Return [x, y] of the center of cell containing provided text 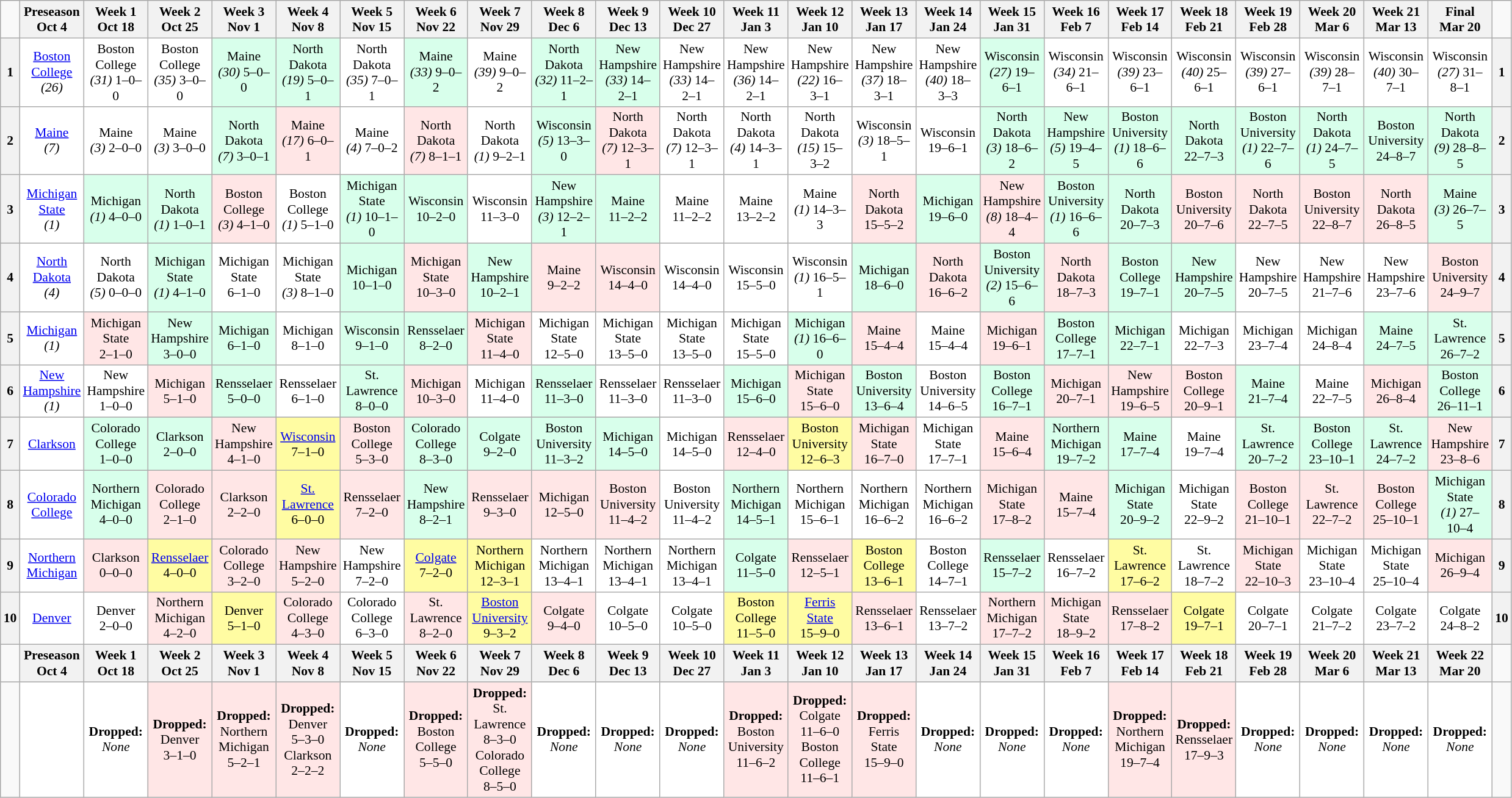
New Hampshire8–2–1 [436, 505]
Dropped:Denver5–3–0Clarkson2–2–2 [308, 740]
Maine(3) 26–7–5 [1460, 209]
Wisconsin10–2–0 [436, 209]
North Dakota(3) 18–6–2 [1012, 140]
Boston College20–9–1 [1204, 391]
Boston College19–7–1 [1140, 278]
Michigan State(1) 4–1–0 [179, 278]
Michigan State17–8–2 [1012, 505]
Wisconsin7–1–0 [308, 444]
Michigan22–7–3 [1204, 338]
Rensselaer4–0–0 [179, 565]
Rensselaer12–4–0 [756, 444]
Ferris State15–9–0 [820, 618]
Boston University(1) 18–6–6 [1140, 140]
Michigan State15–5–0 [756, 338]
Michigan22–7–1 [1140, 338]
Colgate21–7–2 [1332, 618]
Michigan State(1) [51, 209]
New Hampshire(8) 18–4–4 [1012, 209]
Michigan5–1–0 [179, 391]
Michigan State15–6–0 [820, 391]
Boston College25–10–1 [1397, 505]
New Hampshire3–0–0 [179, 338]
Maine(4) 7–0–2 [372, 140]
North Dakota(35) 7–0–1 [372, 72]
Colgate9–4–0 [564, 618]
Michigan State(3) 8–1–0 [308, 278]
Michigan10–3–0 [436, 391]
St. Lawrence24–7–2 [1397, 444]
Denver5–1–0 [244, 618]
Colgate11–5–0 [756, 565]
Maine17–7–4 [1140, 444]
North Dakota(1) 24–7–5 [1332, 140]
Rensselaer9–3–0 [499, 505]
North Dakota(4) 14–3–1 [756, 140]
Northern Michigan14–5–1 [756, 505]
Michigan State12–5–0 [564, 338]
Northern Michigan19–7–2 [1076, 444]
Colgate20–7–1 [1268, 618]
St. Lawrence17–6–2 [1140, 565]
Michigan19–6–1 [1012, 338]
St. Lawrence20–7–2 [1268, 444]
Michigan State16–7–0 [884, 444]
North Dakota(5) 0–0–0 [116, 278]
North Dakota15–5–2 [884, 209]
Boston University24–9–7 [1460, 278]
Week 22Mar 20 [1460, 663]
Wisconsin(3) 18–5–1 [884, 140]
New Hampshire23–7–6 [1397, 278]
Rensselaer7–2–0 [372, 505]
Dropped:Northern Michigan5–2–1 [244, 740]
Maine22–7–5 [1332, 391]
Rensselaer15–7–2 [1012, 565]
Maine(30) 5–0–0 [244, 72]
Dropped:Northern Michigan19–7–4 [1140, 740]
Northern Michigan15–6–1 [820, 505]
Clarkson0–0–0 [116, 565]
Boston College23–10–1 [1332, 444]
North Dakota(7) 3–0–1 [244, 140]
Colorado College4–3–0 [308, 618]
Northern Michigan17–7–2 [1012, 618]
Wisconsin(40) 25–6–1 [1204, 72]
Clarkson2–2–0 [244, 505]
FinalMar 20 [1460, 20]
Maine15–6–4 [1012, 444]
Wisconsin(27) 19–6–1 [1012, 72]
Colgate7–2–0 [436, 565]
Maine(33) 9–0–2 [436, 72]
Michigan26–8–4 [1397, 391]
Rensselaer13–7–2 [947, 618]
Michigan State23–10–4 [1332, 565]
New Hampshire(37) 18–3–1 [884, 72]
Boston College16–7–1 [1012, 391]
Rensselaer6–1–0 [308, 391]
Northern Michigan4–0–0 [116, 505]
Wisconsin(5) 13–3–0 [564, 140]
Rensselaer16–7–2 [1076, 565]
New Hampshire23–8–6 [1460, 444]
New Hampshire1–0–0 [116, 391]
Michigan State10–3–0 [436, 278]
Boston College21–10–1 [1268, 505]
Michigan10–1–0 [372, 278]
Michigan11–4–0 [499, 391]
Dropped:St. Lawrence8–3–0Colorado College8–5–0 [499, 740]
Boston College(1) 5–1–0 [308, 209]
Boston University22–8–7 [1332, 209]
Rensselaer12–5–1 [820, 565]
Michigan23–7–4 [1268, 338]
Dropped:Boston University11–6–2 [756, 740]
Maine9–2–2 [564, 278]
New Hampshire(36) 14–2–1 [756, 72]
Michigan15–6–0 [756, 391]
Wisconsin19–6–1 [947, 140]
Rensselaer8–2–0 [436, 338]
Clarkson2–0–0 [179, 444]
North Dakota16–6–2 [947, 278]
Michigan State25–10–4 [1397, 565]
Michigan(1) [51, 338]
Wisconsin9–1–0 [372, 338]
Boston College13–6–1 [884, 565]
Boston University12–6–3 [820, 444]
New Hampshire(22) 16–3–1 [820, 72]
Michigan(1) 4–0–0 [116, 209]
New Hampshire10–2–1 [499, 278]
Maine(3) 3–0–0 [179, 140]
Dropped:Rensselaer17–9–3 [1204, 740]
Maine(7) [51, 140]
Michigan State18–9–2 [1076, 618]
Northern Michigan12–3–1 [499, 565]
St. Lawrence22–7–2 [1332, 505]
Boston College(35) 3–0–0 [179, 72]
Boston University13–6–4 [884, 391]
Boston University(2) 15–6–6 [1012, 278]
Denver2–0–0 [116, 618]
Wisconsin(1) 16–5–1 [820, 278]
North Dakota20–7–3 [1140, 209]
Michigan8–1–0 [308, 338]
Michigan6–1–0 [244, 338]
Rensselaer13–6–1 [884, 618]
North Dakota(7) 8–1–1 [436, 140]
Michigan State2–1–0 [116, 338]
Michigan State20–9–2 [1140, 505]
Wisconsin(27) 31–8–1 [1460, 72]
Wisconsin(39) 27–6–1 [1268, 72]
Boston College(3) 4–1–0 [244, 209]
Boston University24–8–7 [1397, 140]
Boston University20–7–6 [1204, 209]
Colgate24–8–2 [1460, 618]
Northern Michigan [51, 565]
St. Lawrence8–2–0 [436, 618]
North Dakota(4) [51, 278]
Boston College17–7–1 [1076, 338]
North Dakota(1) 1–0–1 [179, 209]
Michigan State11–4–0 [499, 338]
Michigan State6–1–0 [244, 278]
New Hampshire(1) [51, 391]
Dropped:Denver3–1–0 [179, 740]
Michigan19–6–0 [947, 209]
Boston College11–5–0 [756, 618]
Maine(17) 6–0–1 [308, 140]
North Dakota18–7–3 [1076, 278]
Northern Michigan4–2–0 [179, 618]
New Hampshire5–2–0 [308, 565]
New Hampshire21–7–6 [1332, 278]
Colgate9–2–0 [499, 444]
Michigan20–7–1 [1076, 391]
Colorado College1–0–0 [116, 444]
North Dakota26–8–5 [1397, 209]
Maine15–7–4 [1076, 505]
Wisconsin(39) 23–6–1 [1140, 72]
New Hampshire7–2–0 [372, 565]
North Dakota(32) 11–2–1 [564, 72]
Rensselaer5–0–0 [244, 391]
Dropped:Colgate11–6–0Boston College11–6–1 [820, 740]
Maine(1) 14–3–3 [820, 209]
Denver [51, 618]
Wisconsin(34) 21–6–1 [1076, 72]
Boston College5–3–0 [372, 444]
Colorado College8–3–0 [436, 444]
Colorado College3–2–0 [244, 565]
Clarkson [51, 444]
St. Lawrence8–0–0 [372, 391]
Maine(39) 9–0–2 [499, 72]
North Dakota(15) 15–3–2 [820, 140]
Michigan State22–9–2 [1204, 505]
New Hampshire4–1–0 [244, 444]
Maine21–7–4 [1268, 391]
Michigan26–9–4 [1460, 565]
Dropped:Boston College5–5–0 [436, 740]
St. Lawrence6–0–0 [308, 505]
New Hampshire(3) 12–2–1 [564, 209]
New Hampshire(5) 19–4–5 [1076, 140]
Boston University11–3–2 [564, 444]
Wisconsin(39) 28–7–1 [1332, 72]
Wisconsin11–3–0 [499, 209]
Maine(3) 2–0–0 [116, 140]
Boston College26–11–1 [1460, 391]
Maine19–7–4 [1204, 444]
Maine13–2–2 [756, 209]
North Dakota(19) 5–0–1 [308, 72]
Boston College(26) [51, 72]
Michigan State(1) 10–1–0 [372, 209]
Michigan State17–7–1 [947, 444]
North Dakota(1) 9–2–1 [499, 140]
Colgate19–7–1 [1204, 618]
Colorado College2–1–0 [179, 505]
Colgate23–7–2 [1397, 618]
Michigan State22–10–3 [1268, 565]
Boston College14–7–1 [947, 565]
North Dakota(9) 28–8–5 [1460, 140]
Boston University(1) 22–7–6 [1268, 140]
North Dakota22–7–5 [1268, 209]
Maine24–7–5 [1397, 338]
Boston University(1) 16–6–6 [1076, 209]
Dropped:Ferris State15–9–0 [884, 740]
Colorado College6–3–0 [372, 618]
Michigan(1) 16–6–0 [820, 338]
Wisconsin(40) 30–7–1 [1397, 72]
Boston University9–3–2 [499, 618]
North Dakota22–7–3 [1204, 140]
Boston College(31) 1–0–0 [116, 72]
Boston University14–6–5 [947, 391]
New Hampshire19–6–5 [1140, 391]
Colorado College [51, 505]
St. Lawrence26–7–2 [1460, 338]
Michigan24–8–4 [1332, 338]
Michigan State(1) 27–10–4 [1460, 505]
Wisconsin15–5–0 [756, 278]
Michigan12–5–0 [564, 505]
St. Lawrence18–7–2 [1204, 565]
New Hampshire(40) 18–3–3 [947, 72]
Rensselaer17–8–2 [1140, 618]
Michigan18–6–0 [884, 278]
